Determine the (x, y) coordinate at the center of the cell enclosing the given text.  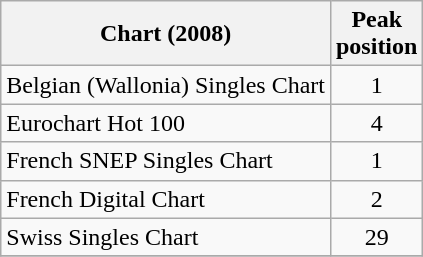
Swiss Singles Chart (166, 237)
29 (376, 237)
Peak position (376, 34)
French Digital Chart (166, 199)
French SNEP Singles Chart (166, 161)
Eurochart Hot 100 (166, 123)
4 (376, 123)
Chart (2008) (166, 34)
Belgian (Wallonia) Singles Chart (166, 85)
2 (376, 199)
